Locate the cell with the specified text and output its [x, y] center coordinate. 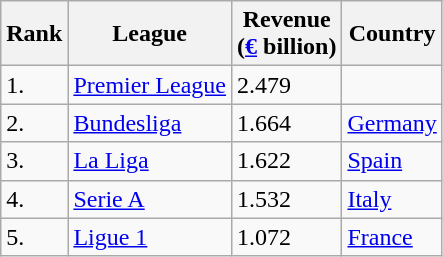
Rank [34, 34]
Bundesliga [150, 123]
La Liga [150, 161]
1.664 [287, 123]
2.479 [287, 85]
Ligue 1 [150, 237]
Italy [392, 199]
France [392, 237]
Spain [392, 161]
1. [34, 85]
Germany [392, 123]
3. [34, 161]
2. [34, 123]
Premier League [150, 85]
1.622 [287, 161]
1.532 [287, 199]
Revenue(€ billion) [287, 34]
5. [34, 237]
League [150, 34]
Country [392, 34]
1.072 [287, 237]
4. [34, 199]
Serie A [150, 199]
